Scan for the cell matching the given text and deliver its (x, y) coordinate at center. 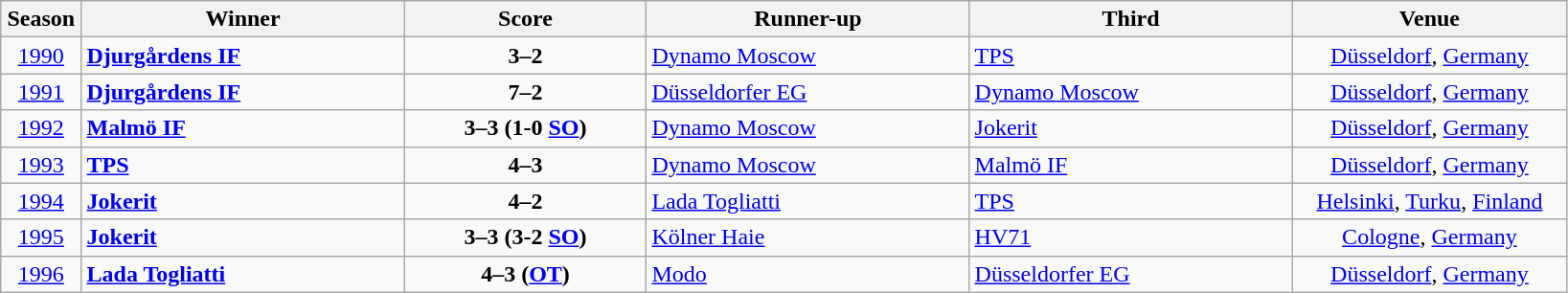
1990 (41, 56)
Helsinki, Turku, Finland (1429, 201)
Runner-up (808, 19)
1993 (41, 165)
Modo (808, 274)
Score (525, 19)
3–3 (3-2 SO) (525, 237)
HV71 (1130, 237)
1994 (41, 201)
1996 (41, 274)
7–2 (525, 92)
4–3 (OT) (525, 274)
1991 (41, 92)
Third (1130, 19)
1992 (41, 128)
Season (41, 19)
3–2 (525, 56)
Kölner Haie (808, 237)
3–3 (1-0 SO) (525, 128)
Cologne, Germany (1429, 237)
1995 (41, 237)
Venue (1429, 19)
4–2 (525, 201)
Winner (243, 19)
4–3 (525, 165)
